Find where the given text appears and provide that cell's center as [X, Y] coordinate. 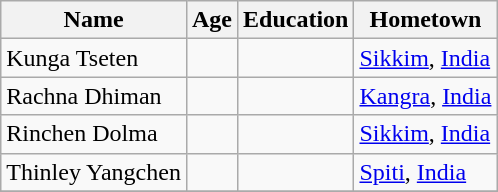
Thinley Yangchen [94, 172]
Rinchen Dolma [94, 134]
Hometown [426, 20]
Name [94, 20]
Age [212, 20]
Kunga Tseten [94, 58]
Kangra, India [426, 96]
Rachna Dhiman [94, 96]
Education [296, 20]
Spiti, India [426, 172]
